Locate the cell with the specified text and output its [x, y] center coordinate. 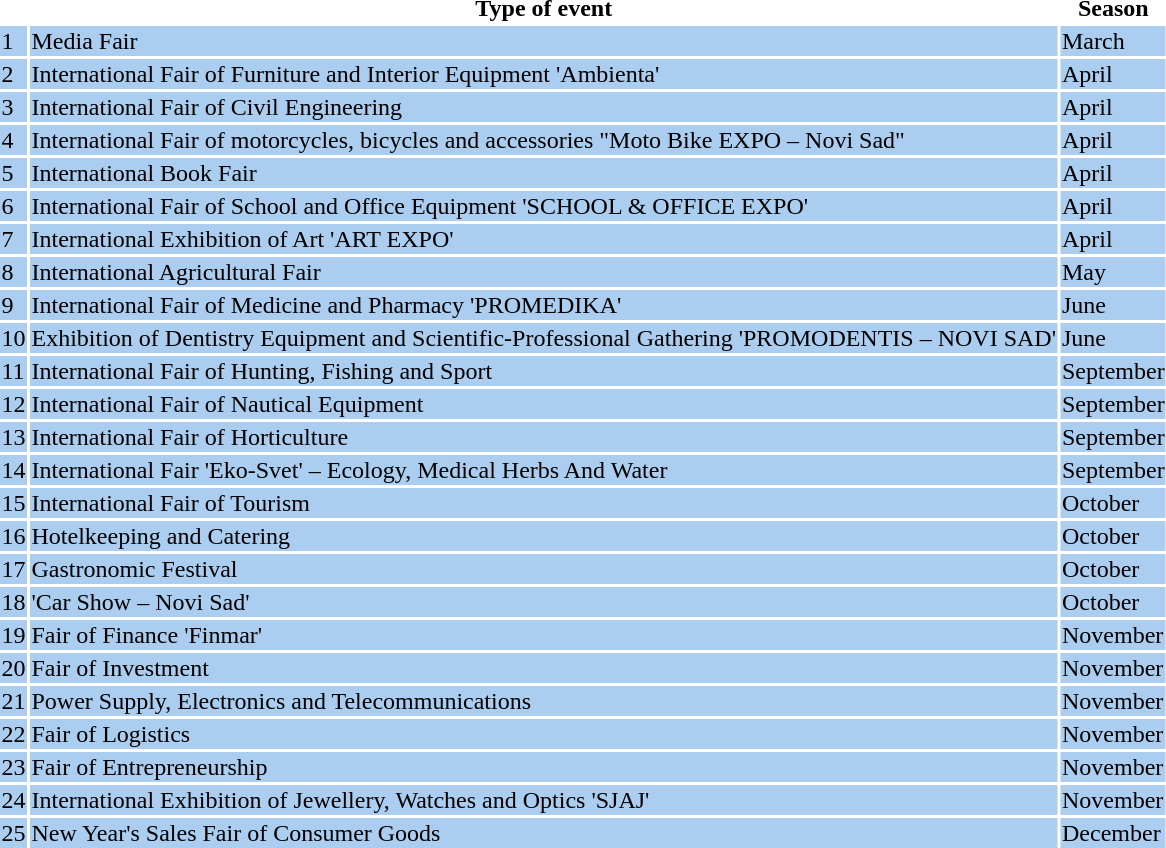
17 [14, 569]
11 [14, 371]
Exhibition of Dentistry Equipment and Scientific-Professional Gathering 'PROMODENTIS – NOVI SAD' [544, 338]
International Exhibition of Art 'ART EXPO' [544, 239]
International Fair of Furniture and Interior Equipment 'Ambienta' [544, 74]
6 [14, 206]
1 [14, 41]
Hotelkeeping and Catering [544, 536]
7 [14, 239]
14 [14, 470]
International Fair of motorcycles, bicycles and accessories "Moto Bike EXPO – Novi Sad" [544, 140]
9 [14, 305]
12 [14, 404]
International Fair of Civil Engineering [544, 107]
13 [14, 437]
20 [14, 668]
15 [14, 503]
International Fair of Nautical Equipment [544, 404]
International Fair of Horticulture [544, 437]
Power Supply, Electronics and Telecommunications [544, 701]
24 [14, 800]
International Fair 'Eko-Svet' – Ecology, Medical Herbs And Water [544, 470]
'Car Show – Novi Sad' [544, 602]
International Fair of Medicine and Pharmacy 'PROMEDIKA' [544, 305]
3 [14, 107]
International Exhibition of Jewellery, Watches and Optics 'SJAJ' [544, 800]
Fair of Investment [544, 668]
Gastronomic Festival [544, 569]
Fair of Logistics [544, 734]
5 [14, 173]
18 [14, 602]
International Book Fair [544, 173]
19 [14, 635]
8 [14, 272]
10 [14, 338]
New Year's Sales Fair of Consumer Goods [544, 833]
International Fair of Hunting, Fishing and Sport [544, 371]
23 [14, 767]
21 [14, 701]
2 [14, 74]
16 [14, 536]
Fair of Entrepreneurship [544, 767]
22 [14, 734]
Fair of Finance 'Finmar' [544, 635]
Media Fair [544, 41]
25 [14, 833]
International Fair of School and Office Equipment 'SCHOOL & OFFICE EXPO' [544, 206]
International Fair of Tourism [544, 503]
4 [14, 140]
International Agricultural Fair [544, 272]
